Search for the cell housing the specified text and yield its [X, Y] center coordinate. 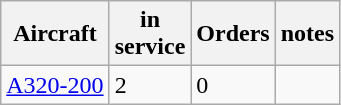
inservice [150, 34]
Aircraft [55, 34]
Orders [233, 34]
notes [307, 34]
A320-200 [55, 85]
2 [150, 85]
0 [233, 85]
